Extract the [X, Y] coordinate from the center of the cell holding the provided text.  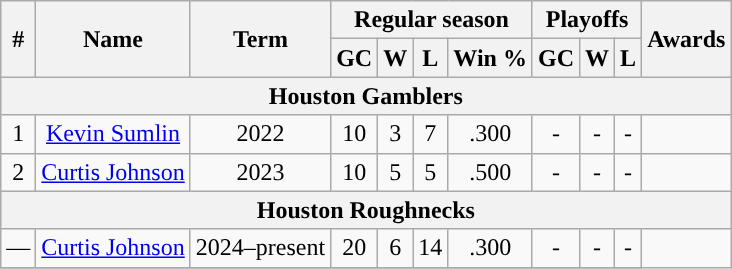
6 [396, 248]
2 [18, 172]
14 [430, 248]
3 [396, 134]
2023 [260, 172]
7 [430, 134]
Awards [686, 39]
.500 [490, 172]
Win % [490, 58]
Houston Gamblers [366, 96]
Regular season [432, 20]
Houston Roughnecks [366, 210]
2022 [260, 134]
20 [354, 248]
Playoffs [586, 20]
# [18, 39]
2024–present [260, 248]
Term [260, 39]
Kevin Sumlin [113, 134]
Name [113, 39]
— [18, 248]
1 [18, 134]
